Search for the cell housing the specified text and yield its [X, Y] center coordinate. 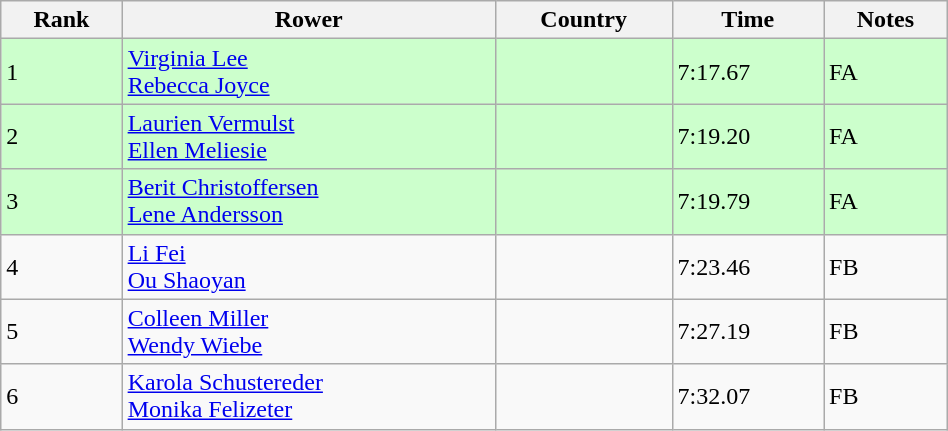
Li FeiOu Shaoyan [308, 266]
7:19.20 [748, 136]
4 [62, 266]
5 [62, 332]
Rower [308, 20]
7:27.19 [748, 332]
Time [748, 20]
Virginia LeeRebecca Joyce [308, 72]
Notes [886, 20]
Country [584, 20]
6 [62, 396]
2 [62, 136]
3 [62, 202]
7:23.46 [748, 266]
Colleen MillerWendy Wiebe [308, 332]
1 [62, 72]
Karola SchusterederMonika Felizeter [308, 396]
7:19.79 [748, 202]
7:32.07 [748, 396]
Laurien VermulstEllen Meliesie [308, 136]
Berit ChristoffersenLene Andersson [308, 202]
Rank [62, 20]
7:17.67 [748, 72]
